Return (x, y) of the center of cell containing provided text 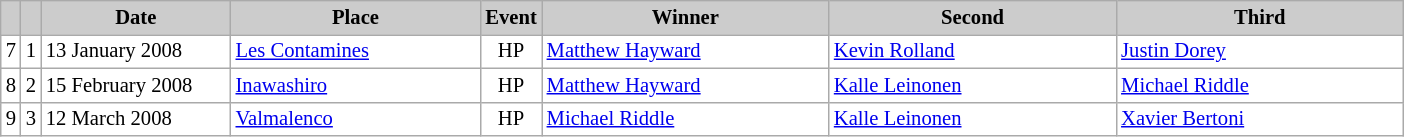
Winner (686, 17)
Third (1260, 17)
Kevin Rolland (972, 51)
Xavier Bertoni (1260, 119)
Place (356, 17)
Event (510, 17)
Les Contamines (356, 51)
3 (31, 119)
9 (11, 119)
1 (31, 51)
Inawashiro (356, 85)
2 (31, 85)
12 March 2008 (136, 119)
Valmalenco (356, 119)
7 (11, 51)
13 January 2008 (136, 51)
Date (136, 17)
Justin Dorey (1260, 51)
Second (972, 17)
8 (11, 85)
15 February 2008 (136, 85)
